Locate the cell with the specified text and output its [X, Y] center coordinate. 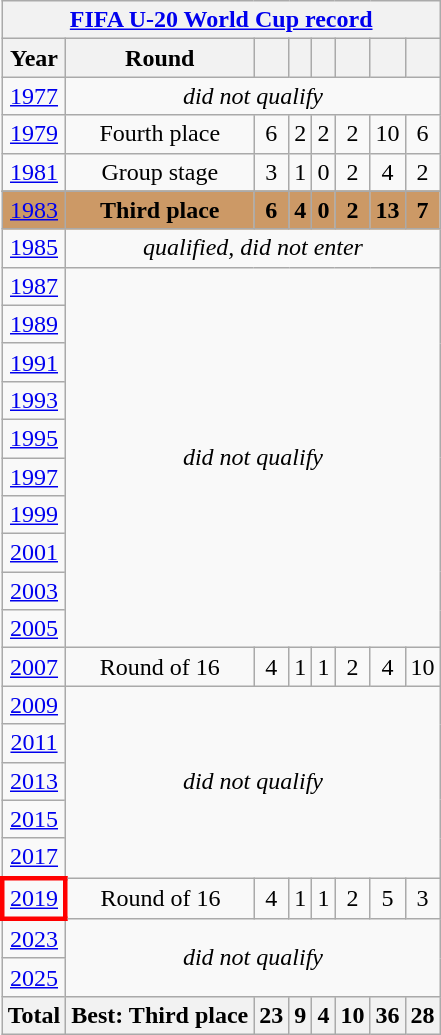
1999 [34, 515]
7 [422, 210]
23 [272, 1015]
Best: Third place [160, 1015]
Total [34, 1015]
9 [300, 1015]
2003 [34, 591]
28 [422, 1015]
1995 [34, 438]
2017 [34, 858]
2025 [34, 977]
1991 [34, 362]
1989 [34, 324]
Third place [160, 210]
1987 [34, 286]
Year [34, 58]
FIFA U-20 World Cup record [221, 20]
1993 [34, 400]
2009 [34, 705]
13 [388, 210]
1997 [34, 477]
2005 [34, 629]
5 [388, 898]
Fourth place [160, 134]
36 [388, 1015]
2023 [34, 939]
1983 [34, 210]
2013 [34, 781]
2007 [34, 667]
1981 [34, 172]
2019 [34, 898]
1979 [34, 134]
1985 [34, 248]
2011 [34, 743]
2015 [34, 819]
1977 [34, 96]
2001 [34, 553]
Round [160, 58]
Group stage [160, 172]
qualified, did not enter [253, 248]
